Pinpoint the cell where the given text exists, returning its [X, Y] midpoint coordinate. 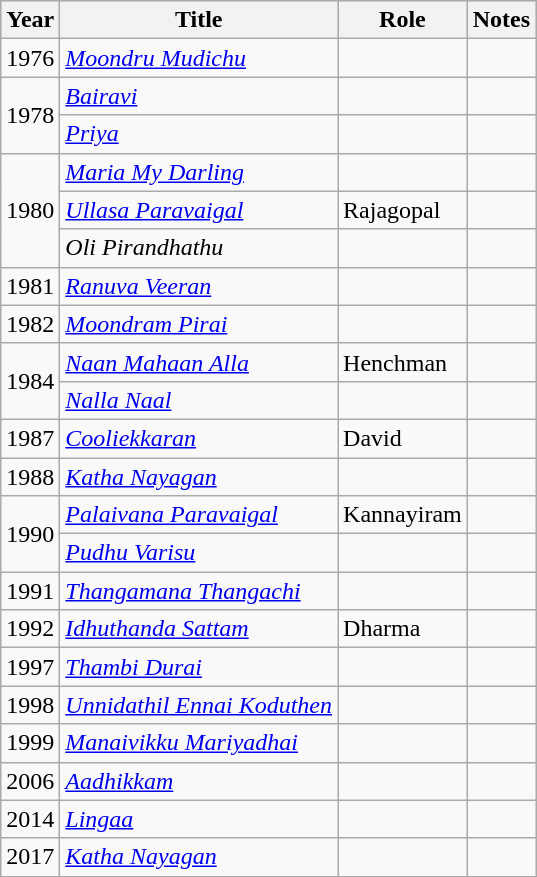
1981 [30, 286]
Year [30, 20]
Moondru Mudichu [199, 58]
Idhuthanda Sattam [199, 629]
1982 [30, 324]
Naan Mahaan Alla [199, 362]
Moondram Pirai [199, 324]
Bairavi [199, 96]
1997 [30, 667]
Notes [501, 20]
Henchman [403, 362]
Nalla Naal [199, 400]
1988 [30, 477]
Thambi Durai [199, 667]
Pudhu Varisu [199, 553]
Manaivikku Mariyadhai [199, 743]
Maria My Darling [199, 172]
2006 [30, 781]
2014 [30, 819]
Title [199, 20]
Ranuva Veeran [199, 286]
1984 [30, 381]
1978 [30, 115]
Kannayiram [403, 515]
1990 [30, 534]
1987 [30, 438]
Aadhikkam [199, 781]
1999 [30, 743]
Priya [199, 134]
Lingaa [199, 819]
2017 [30, 857]
Cooliekkaran [199, 438]
1991 [30, 591]
Ullasa Paravaigal [199, 210]
Palaivana Paravaigal [199, 515]
1998 [30, 705]
Dharma [403, 629]
Oli Pirandhathu [199, 248]
1992 [30, 629]
Thangamana Thangachi [199, 591]
Unnidathil Ennai Koduthen [199, 705]
Rajagopal [403, 210]
1980 [30, 210]
David [403, 438]
1976 [30, 58]
Role [403, 20]
